Identify which cell holds the provided text, then report its (x, y) central coordinate. 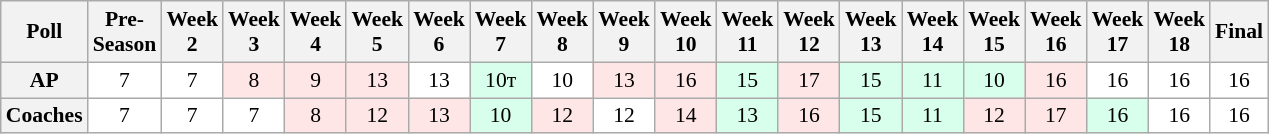
AP (44, 80)
Week17 (1118, 32)
Pre-Season (125, 32)
Week5 (377, 32)
Week4 (316, 32)
Week6 (439, 32)
Poll (44, 32)
Week8 (562, 32)
Week3 (254, 32)
Week14 (933, 32)
Week16 (1056, 32)
9 (316, 80)
Week18 (1179, 32)
Week13 (871, 32)
Week7 (501, 32)
Week2 (192, 32)
Week9 (624, 32)
Coaches (44, 116)
10т (501, 80)
Week15 (994, 32)
14 (686, 116)
Final (1239, 32)
Week12 (809, 32)
Week10 (686, 32)
Week11 (748, 32)
